Extract the (x, y) coordinate from the center of the cell holding the provided text.  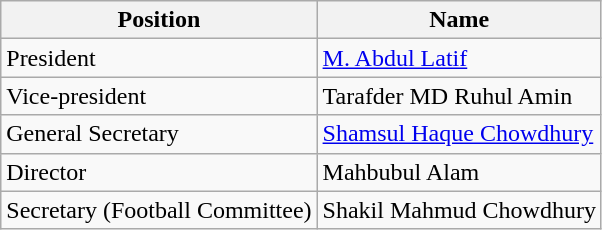
Shamsul Haque Chowdhury (459, 134)
Shakil Mahmud Chowdhury (459, 210)
General Secretary (159, 134)
President (159, 58)
Position (159, 20)
Name (459, 20)
M. Abdul Latif (459, 58)
Vice-president (159, 96)
Tarafder MD Ruhul Amin (459, 96)
Director (159, 172)
Mahbubul Alam (459, 172)
Secretary (Football Committee) (159, 210)
